Determine the [X, Y] coordinate at the center of the cell enclosing the given text.  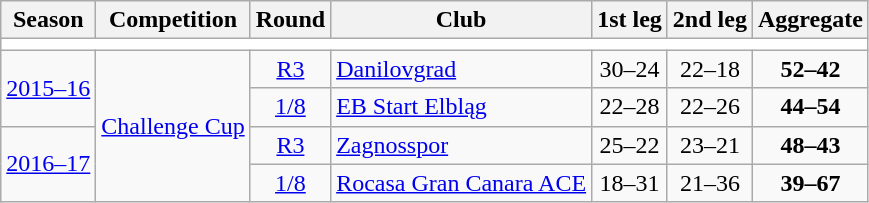
2015–16 [48, 88]
Zagnosspor [462, 145]
22–18 [710, 69]
2nd leg [710, 20]
52–42 [810, 69]
2016–17 [48, 164]
25–22 [630, 145]
21–36 [710, 183]
22–28 [630, 107]
44–54 [810, 107]
Club [462, 20]
Round [290, 20]
Aggregate [810, 20]
EB Start Elbląg [462, 107]
39–67 [810, 183]
Challenge Cup [173, 126]
30–24 [630, 69]
Danilovgrad [462, 69]
1st leg [630, 20]
48–43 [810, 145]
Rocasa Gran Canara ACE [462, 183]
Competition [173, 20]
Season [48, 20]
22–26 [710, 107]
23–21 [710, 145]
18–31 [630, 183]
